Extract the [X, Y] coordinate from the center of the cell holding the provided text.  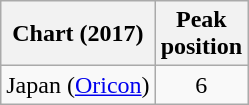
Chart (2017) [78, 34]
Peakposition [201, 34]
6 [201, 85]
Japan (Oricon) [78, 85]
